Extract the (x, y) coordinate from the center of the cell holding the provided text.  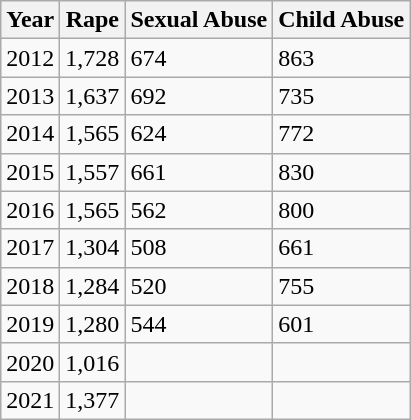
863 (342, 58)
562 (199, 210)
1,304 (92, 248)
2016 (30, 210)
1,557 (92, 172)
Child Abuse (342, 20)
1,377 (92, 400)
Sexual Abuse (199, 20)
2018 (30, 286)
2015 (30, 172)
508 (199, 248)
674 (199, 58)
520 (199, 286)
544 (199, 324)
1,016 (92, 362)
1,728 (92, 58)
1,284 (92, 286)
830 (342, 172)
800 (342, 210)
2017 (30, 248)
601 (342, 324)
Rape (92, 20)
2021 (30, 400)
772 (342, 134)
1,637 (92, 96)
2014 (30, 134)
2019 (30, 324)
2012 (30, 58)
1,280 (92, 324)
Year (30, 20)
692 (199, 96)
755 (342, 286)
2020 (30, 362)
2013 (30, 96)
624 (199, 134)
735 (342, 96)
